From the cell containing the given text, extract its center point as [x, y] coordinate. 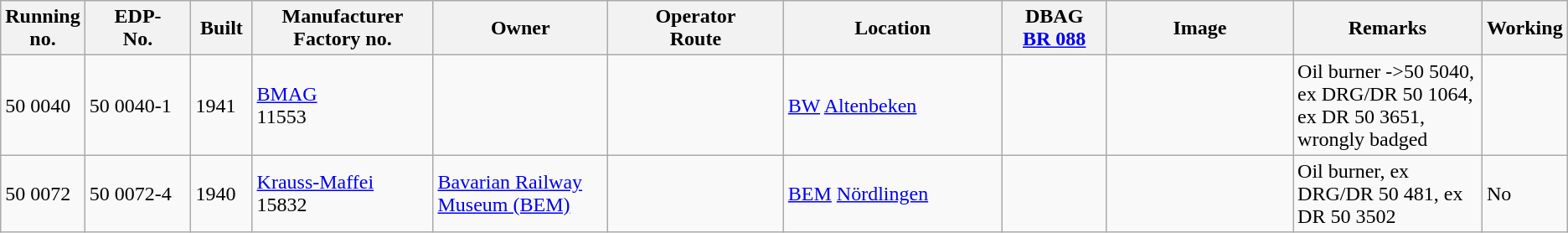
50 0040-1 [137, 106]
Oil burner, ex DRG/DR 50 481, ex DR 50 3502 [1388, 194]
BW Altenbeken [893, 106]
Working [1524, 28]
DBAGBR 088 [1054, 28]
BEM Nördlingen [893, 194]
EDP-No. [137, 28]
Bavarian Railway Museum (BEM) [521, 194]
50 0040 [43, 106]
ManufacturerFactory no. [343, 28]
Owner [521, 28]
Built [221, 28]
BMAG11553 [343, 106]
Location [893, 28]
50 0072-4 [137, 194]
Oil burner ->50 5040, ex DRG/DR 50 1064, ex DR 50 3651, wrongly badged [1388, 106]
Krauss-Maffei15832 [343, 194]
1941 [221, 106]
No [1524, 194]
OperatorRoute [696, 28]
Remarks [1388, 28]
Runningno. [43, 28]
Image [1199, 28]
1940 [221, 194]
50 0072 [43, 194]
